Search for the cell housing the specified text and yield its [X, Y] center coordinate. 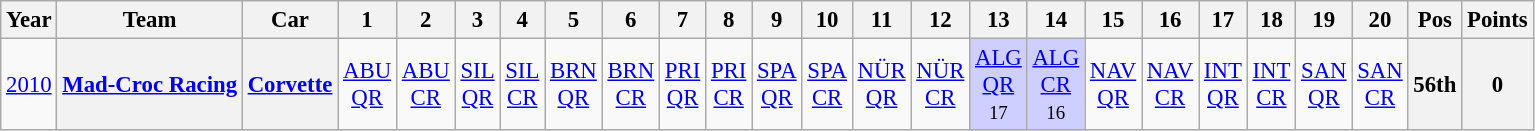
7 [683, 20]
SILCR [522, 85]
Points [1498, 20]
3 [478, 20]
Pos [1435, 20]
SANQR [1324, 85]
NÜRQR [882, 85]
19 [1324, 20]
16 [1170, 20]
INTCR [1272, 85]
SILQR [478, 85]
SANCR [1380, 85]
56th [1435, 85]
18 [1272, 20]
15 [1112, 20]
9 [777, 20]
20 [1380, 20]
Corvette [290, 85]
PRICR [729, 85]
1 [368, 20]
ABUCR [426, 85]
NÜRCR [940, 85]
NAVQR [1112, 85]
6 [630, 20]
BRNCR [630, 85]
Team [150, 20]
PRIQR [683, 85]
Car [290, 20]
Mad-Croc Racing [150, 85]
SPAQR [777, 85]
5 [574, 20]
0 [1498, 85]
17 [1224, 20]
BRNQR [574, 85]
ALGQR17 [998, 85]
8 [729, 20]
2010 [29, 85]
12 [940, 20]
Year [29, 20]
11 [882, 20]
INTQR [1224, 85]
ABUQR [368, 85]
SPACR [827, 85]
10 [827, 20]
14 [1056, 20]
2 [426, 20]
NAVCR [1170, 85]
13 [998, 20]
ALGCR16 [1056, 85]
4 [522, 20]
